Return (x, y) of the center of cell containing provided text 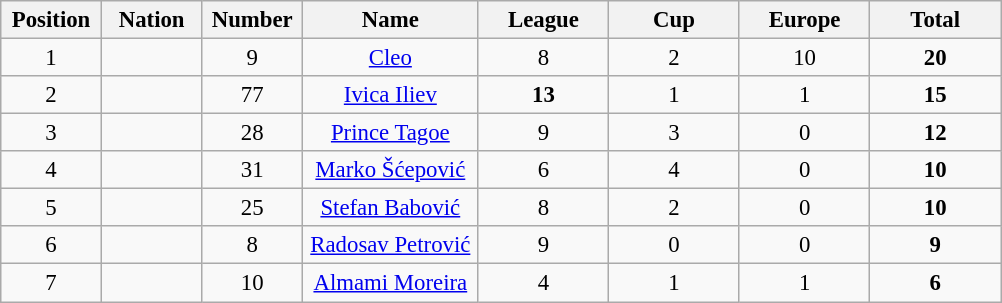
Total (936, 20)
Europe (804, 20)
5 (52, 208)
20 (936, 58)
77 (252, 95)
Marko Šćepović (391, 170)
Number (252, 20)
Name (391, 20)
Ivica Iliev (391, 95)
7 (52, 283)
15 (936, 95)
Cleo (391, 58)
Stefan Babović (391, 208)
13 (544, 95)
Position (52, 20)
28 (252, 133)
Radosav Petrović (391, 245)
Nation (152, 20)
25 (252, 208)
12 (936, 133)
31 (252, 170)
Almami Moreira (391, 283)
Prince Tagoe (391, 133)
League (544, 20)
Cup (674, 20)
